Identify which cell holds the provided text, then report its [X, Y] central coordinate. 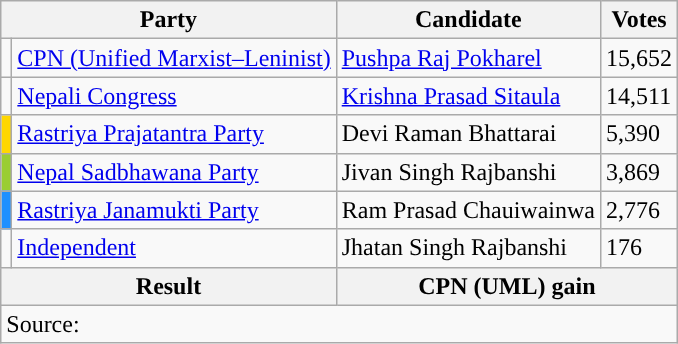
2,776 [640, 210]
176 [640, 248]
CPN (Unified Marxist–Leninist) [174, 58]
Pushpa Raj Pokharel [468, 58]
Jhatan Singh Rajbanshi [468, 248]
Krishna Prasad Sitaula [468, 96]
3,869 [640, 172]
Devi Raman Bhattarai [468, 134]
14,511 [640, 96]
Result [168, 286]
Votes [640, 20]
Nepali Congress [174, 96]
Jivan Singh Rajbanshi [468, 172]
Rastriya Prajatantra Party [174, 134]
Party [168, 20]
CPN (UML) gain [506, 286]
Source: [340, 324]
Candidate [468, 20]
Independent [174, 248]
5,390 [640, 134]
15,652 [640, 58]
Ram Prasad Chauiwainwa [468, 210]
Rastriya Janamukti Party [174, 210]
Nepal Sadbhawana Party [174, 172]
